Output the [x, y] coordinate of the center of the cell containing the given text.  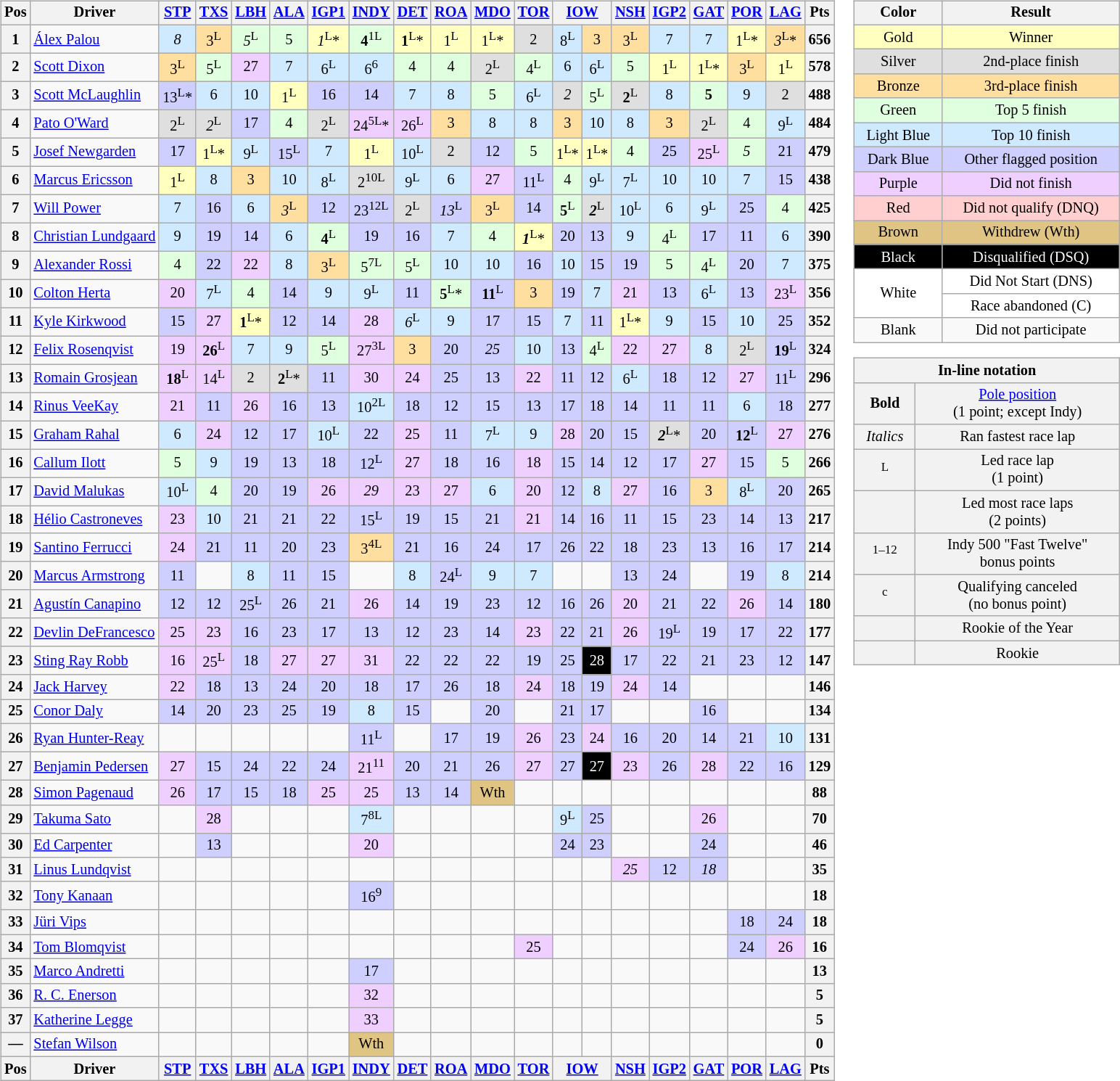
488 [820, 96]
390 [820, 237]
Light Blue [898, 135]
L [885, 470]
Alexander Rossi [94, 266]
Italics [885, 437]
Qualifying canceled(no bonus point) [1018, 596]
White [898, 293]
41L [371, 39]
Gold [898, 37]
2312L [371, 209]
Tom Blomqvist [94, 947]
Ran fastest race lap [1018, 437]
Benjamin Pedersen [94, 766]
Josef Newgarden [94, 152]
Did not finish [1032, 184]
Silver [898, 62]
2111 [371, 766]
0 [820, 1045]
Did Not Start (DNS) [1032, 281]
1–12 [885, 554]
Marco Andretti [94, 971]
Bronze [898, 86]
24L [451, 576]
Result [1032, 13]
46 [820, 845]
Linus Lundqvist [94, 870]
266 [820, 463]
Red [898, 208]
23L [786, 293]
3L* [786, 39]
Top 10 finish [1032, 135]
Felix Rosenqvist [94, 350]
Jack Harvey [94, 687]
34 [15, 947]
Kyle Kirkwood [94, 322]
Devlin DeFrancesco [94, 633]
Christian Lundgaard [94, 237]
Scott McLaughlin [94, 96]
Disqualified (DSQ) [1032, 257]
Agustín Canapino [94, 604]
134 [820, 712]
Katherine Legge [94, 1020]
Color [898, 13]
484 [820, 123]
Pole position(1 point; except Indy) [1018, 403]
18L [177, 379]
Blank [898, 330]
R. C. Enerson [94, 995]
Winner [1032, 37]
David Malukas [94, 492]
Jüri Vips [94, 922]
578 [820, 67]
102L [371, 406]
129 [820, 766]
425 [820, 209]
479 [820, 152]
131 [820, 739]
438 [820, 180]
14L [213, 379]
180 [820, 604]
273L [371, 350]
Green [898, 110]
88 [820, 792]
Ryan Hunter-Reay [94, 739]
Callum Ilott [94, 463]
Top 5 finish [1032, 110]
276 [820, 435]
Will Power [94, 209]
217 [820, 519]
Withdrew (Wth) [1032, 233]
In-line notation [987, 371]
656 [820, 39]
13L [451, 209]
Stefan Wilson [94, 1045]
1 [15, 39]
Scott Dixon [94, 67]
Race abandoned (C) [1032, 306]
Hélio Castroneves [94, 519]
66 [371, 67]
296 [820, 379]
375 [820, 266]
265 [820, 492]
Led race lap(1 point) [1018, 470]
Graham Rahal [94, 435]
Pato O'Ward [94, 123]
277 [820, 406]
Santino Ferrucci [94, 547]
70 [820, 818]
Conor Daly [94, 712]
245L* [371, 123]
Marcus Armstrong [94, 576]
5L* [451, 293]
Rookie of the Year [1018, 628]
34L [371, 547]
78L [371, 818]
Marcus Ericsson [94, 180]
Colton Herta [94, 293]
Takuma Sato [94, 818]
Indy 500 "Fast Twelve"bonus points [1018, 554]
2nd-place finish [1032, 62]
Other flagged position [1032, 160]
Led most race laps(2 points) [1018, 511]
Romain Grosjean [94, 379]
Ed Carpenter [94, 845]
— [15, 1045]
352 [820, 322]
147 [820, 660]
36 [15, 995]
37 [15, 1020]
Did not qualify (DNQ) [1032, 208]
Simon Pagenaud [94, 792]
356 [820, 293]
Dark Blue [898, 160]
13L* [177, 96]
Black [898, 257]
Tony Kanaan [94, 895]
177 [820, 633]
Bold [885, 403]
c [885, 596]
57L [371, 266]
Purple [898, 184]
Rookie [1018, 653]
210L [371, 180]
Did not participate [1032, 330]
Álex Palou [94, 39]
3rd-place finish [1032, 86]
Sting Ray Robb [94, 660]
Brown [898, 233]
324 [820, 350]
169 [371, 895]
146 [820, 687]
Rinus VeeKay [94, 406]
